Locate the cell with the specified text and output its [x, y] center coordinate. 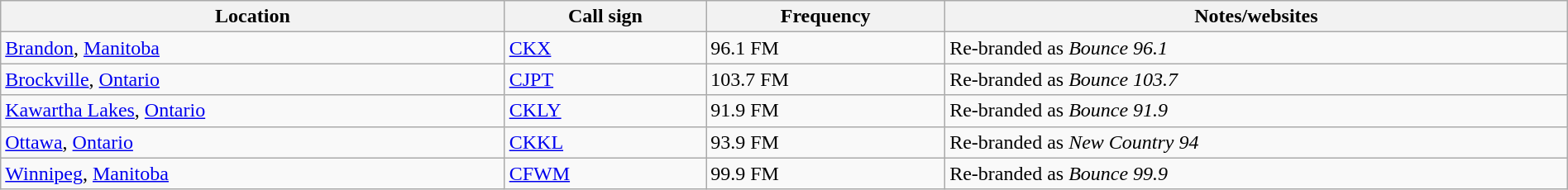
Kawartha Lakes, Ontario [253, 111]
Winnipeg, Manitoba [253, 173]
Notes/websites [1257, 17]
Call sign [605, 17]
93.9 FM [825, 142]
Brandon, Manitoba [253, 48]
Re-branded as Bounce 96.1 [1257, 48]
Re-branded as New Country 94 [1257, 142]
CKX [605, 48]
CJPT [605, 79]
Ottawa, Ontario [253, 142]
Re-branded as Bounce 103.7 [1257, 79]
Frequency [825, 17]
Re-branded as Bounce 91.9 [1257, 111]
CKKL [605, 142]
CFWM [605, 173]
103.7 FM [825, 79]
Brockville, Ontario [253, 79]
99.9 FM [825, 173]
CKLY [605, 111]
96.1 FM [825, 48]
Location [253, 17]
Re-branded as Bounce 99.9 [1257, 173]
91.9 FM [825, 111]
